For the text-containing cell, return its midpoint in [X, Y] coordinate format. 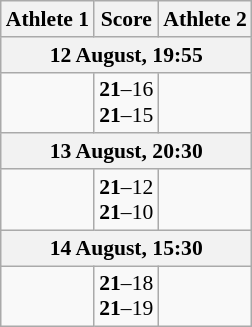
21–1221–10 [126, 200]
Athlete 1 [48, 19]
Athlete 2 [204, 19]
21–1621–15 [126, 102]
12 August, 19:55 [126, 55]
13 August, 20:30 [126, 152]
21–1821–19 [126, 296]
14 August, 15:30 [126, 248]
Score [126, 19]
